Identify which cell holds the provided text, then report its (x, y) central coordinate. 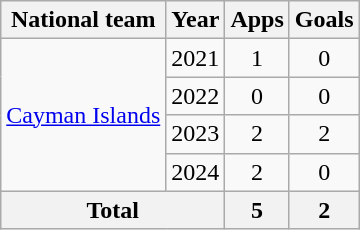
1 (257, 58)
Total (113, 210)
5 (257, 210)
Goals (324, 20)
Apps (257, 20)
National team (84, 20)
2023 (196, 134)
2021 (196, 58)
2022 (196, 96)
Year (196, 20)
2024 (196, 172)
Cayman Islands (84, 115)
